Search for the cell housing the specified text and yield its (x, y) center coordinate. 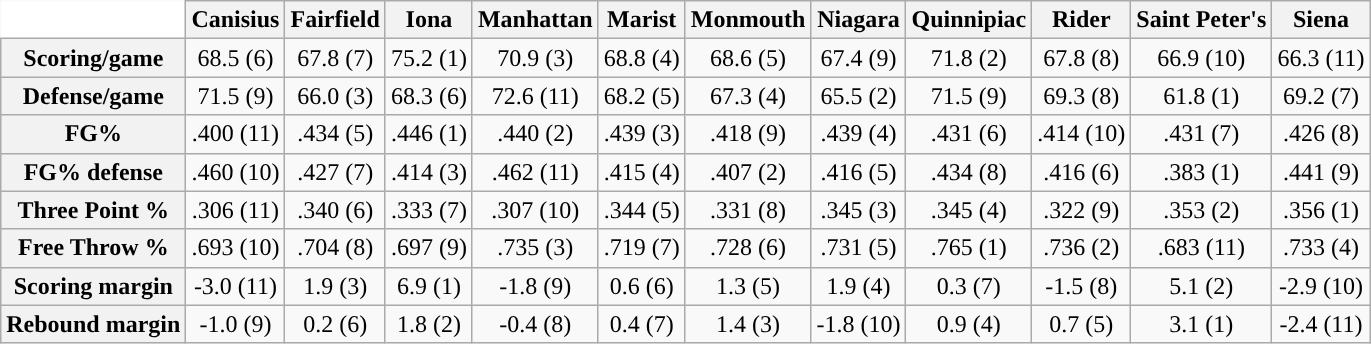
Marist (642, 20)
.414 (3) (428, 172)
66.9 (10) (1202, 58)
Iona (428, 20)
0.9 (4) (969, 324)
.719 (7) (642, 248)
69.3 (8) (1082, 96)
-2.4 (11) (1321, 324)
Siena (1321, 20)
.333 (7) (428, 210)
68.6 (5) (748, 58)
1.9 (4) (858, 286)
61.8 (1) (1202, 96)
72.6 (11) (535, 96)
66.0 (3) (335, 96)
.765 (1) (969, 248)
75.2 (1) (428, 58)
.340 (6) (335, 210)
.353 (2) (1202, 210)
.434 (8) (969, 172)
.441 (9) (1321, 172)
1.4 (3) (748, 324)
Rider (1082, 20)
.418 (9) (748, 134)
Defense/game (94, 96)
.704 (8) (335, 248)
.440 (2) (535, 134)
67.8 (8) (1082, 58)
Three Point % (94, 210)
67.3 (4) (748, 96)
.683 (11) (1202, 248)
.383 (1) (1202, 172)
0.6 (6) (642, 286)
.426 (8) (1321, 134)
-3.0 (11) (236, 286)
0.7 (5) (1082, 324)
0.2 (6) (335, 324)
.431 (7) (1202, 134)
Fairfield (335, 20)
-1.5 (8) (1082, 286)
.693 (10) (236, 248)
.462 (11) (535, 172)
.306 (11) (236, 210)
68.2 (5) (642, 96)
.345 (3) (858, 210)
1.9 (3) (335, 286)
6.9 (1) (428, 286)
-0.4 (8) (535, 324)
.407 (2) (748, 172)
.356 (1) (1321, 210)
Manhattan (535, 20)
.733 (4) (1321, 248)
FG% defense (94, 172)
.427 (7) (335, 172)
70.9 (3) (535, 58)
3.1 (1) (1202, 324)
.731 (5) (858, 248)
Monmouth (748, 20)
5.1 (2) (1202, 286)
-1.8 (9) (535, 286)
.416 (5) (858, 172)
68.5 (6) (236, 58)
Rebound margin (94, 324)
65.5 (2) (858, 96)
0.4 (7) (642, 324)
-1.8 (10) (858, 324)
67.8 (7) (335, 58)
.434 (5) (335, 134)
.344 (5) (642, 210)
1.3 (5) (748, 286)
0.3 (7) (969, 286)
68.3 (6) (428, 96)
.728 (6) (748, 248)
68.8 (4) (642, 58)
.439 (4) (858, 134)
71.8 (2) (969, 58)
-2.9 (10) (1321, 286)
Canisius (236, 20)
Quinnipiac (969, 20)
.415 (4) (642, 172)
.431 (6) (969, 134)
Saint Peter's (1202, 20)
.307 (10) (535, 210)
.414 (10) (1082, 134)
.322 (9) (1082, 210)
.460 (10) (236, 172)
Free Throw % (94, 248)
Scoring/game (94, 58)
.345 (4) (969, 210)
.400 (11) (236, 134)
-1.0 (9) (236, 324)
FG% (94, 134)
66.3 (11) (1321, 58)
.735 (3) (535, 248)
Scoring margin (94, 286)
.736 (2) (1082, 248)
.446 (1) (428, 134)
67.4 (9) (858, 58)
69.2 (7) (1321, 96)
.439 (3) (642, 134)
.416 (6) (1082, 172)
.331 (8) (748, 210)
1.8 (2) (428, 324)
.697 (9) (428, 248)
Niagara (858, 20)
